Return [X, Y] of the center of cell containing provided text 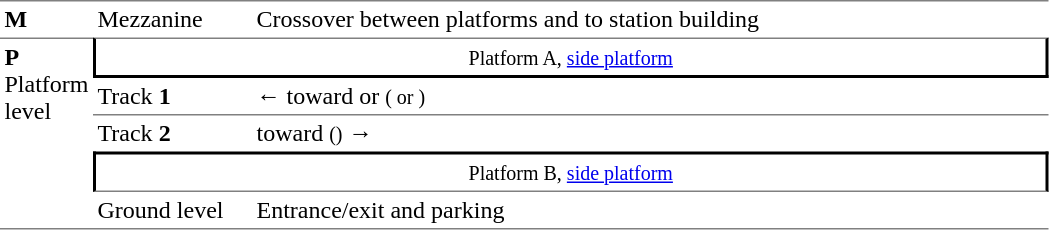
← toward or ( or ) [650, 97]
Track 2 [172, 134]
M [46, 19]
Mezzanine [172, 19]
PPlatform level [46, 134]
Platform B, side platform [571, 172]
toward () → [650, 134]
Crossover between platforms and to station building [650, 19]
Platform A, side platform [571, 58]
Ground level [172, 211]
Entrance/exit and parking [650, 211]
Track 1 [172, 97]
